Return (x, y) of the center of cell containing provided text 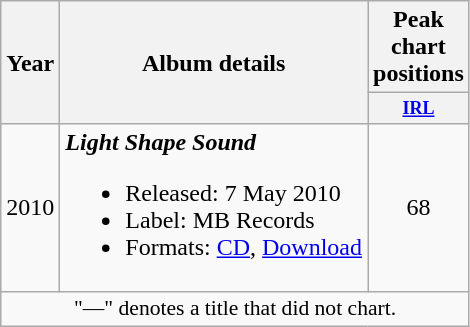
Light Shape SoundReleased: 7 May 2010Label: MB RecordsFormats: CD, Download (214, 208)
IRL (419, 108)
Year (30, 62)
Album details (214, 62)
2010 (30, 208)
"—" denotes a title that did not chart. (236, 309)
Peak chart positions (419, 47)
68 (419, 208)
